Identify which cell holds the provided text, then report its [X, Y] central coordinate. 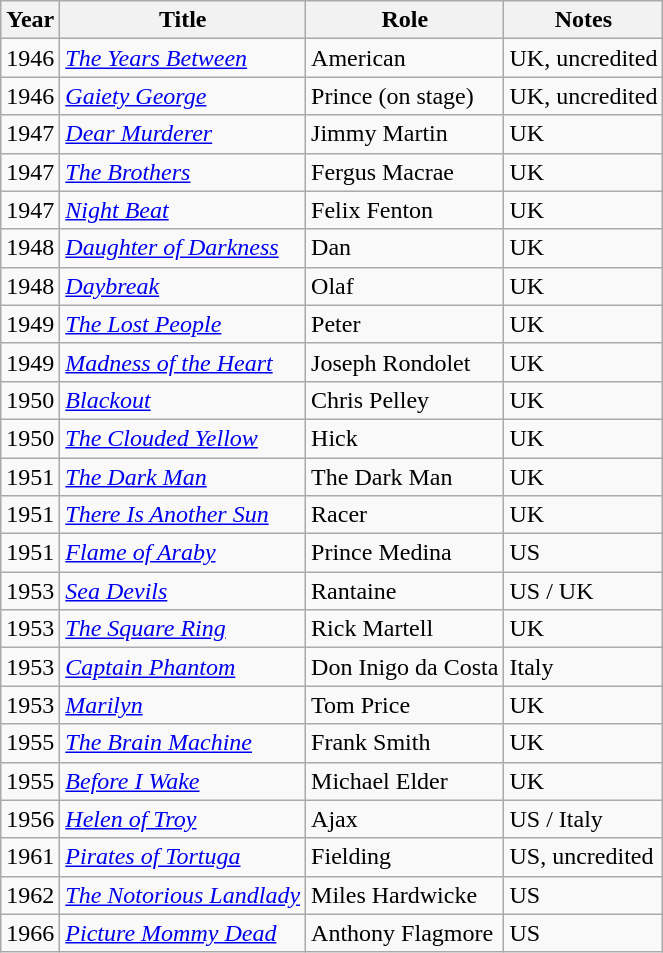
Blackout [183, 400]
US, uncredited [584, 857]
Racer [405, 515]
Hick [405, 438]
Picture Mommy Dead [183, 933]
Title [183, 20]
Frank Smith [405, 743]
Rick Martell [405, 629]
Madness of the Heart [183, 362]
Gaiety George [183, 96]
Tom Price [405, 705]
Peter [405, 324]
Ajax [405, 819]
1966 [30, 933]
Sea Devils [183, 591]
Prince Medina [405, 553]
Don Inigo da Costa [405, 667]
The Years Between [183, 58]
US / Italy [584, 819]
Marilyn [183, 705]
Night Beat [183, 210]
Rantaine [405, 591]
Dan [405, 248]
Felix Fenton [405, 210]
There Is Another Sun [183, 515]
Michael Elder [405, 781]
The Square Ring [183, 629]
Role [405, 20]
The Notorious Landlady [183, 895]
Helen of Troy [183, 819]
Before I Wake [183, 781]
Year [30, 20]
1956 [30, 819]
Anthony Flagmore [405, 933]
The Brothers [183, 172]
Captain Phantom [183, 667]
Dear Murderer [183, 134]
Olaf [405, 286]
Jimmy Martin [405, 134]
1961 [30, 857]
Pirates of Tortuga [183, 857]
American [405, 58]
The Clouded Yellow [183, 438]
Notes [584, 20]
US / UK [584, 591]
Daughter of Darkness [183, 248]
Daybreak [183, 286]
Miles Hardwicke [405, 895]
The Brain Machine [183, 743]
Fergus Macrae [405, 172]
Chris Pelley [405, 400]
Italy [584, 667]
Flame of Araby [183, 553]
1962 [30, 895]
Prince (on stage) [405, 96]
The Lost People [183, 324]
Joseph Rondolet [405, 362]
Fielding [405, 857]
